Pinpoint the cell where the given text exists, returning its (x, y) midpoint coordinate. 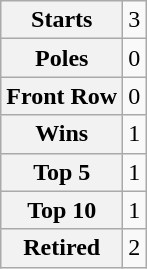
Front Row (62, 96)
3 (134, 20)
Starts (62, 20)
Top 5 (62, 172)
Top 10 (62, 210)
Wins (62, 134)
Poles (62, 58)
Retired (62, 248)
2 (134, 248)
